Identify which cell holds the provided text, then report its [X, Y] central coordinate. 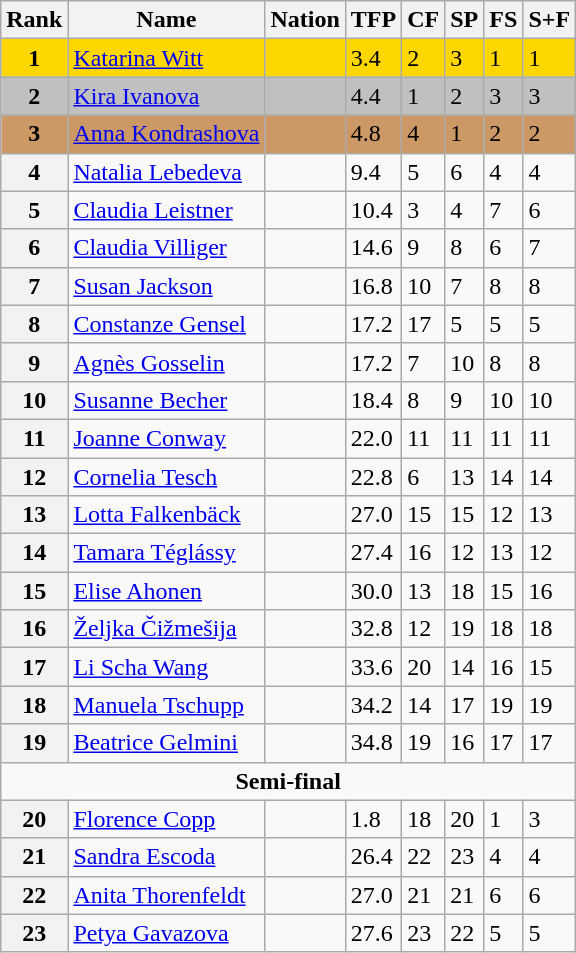
Nation [305, 20]
18.4 [373, 400]
Joanne Conway [166, 438]
34.2 [373, 705]
Name [166, 20]
1.8 [373, 819]
Susan Jackson [166, 286]
S+F [550, 20]
TFP [373, 20]
26.4 [373, 857]
Florence Copp [166, 819]
Beatrice Gelmini [166, 743]
Sandra Escoda [166, 857]
4.4 [373, 96]
Natalia Lebedeva [166, 172]
34.8 [373, 743]
CF [424, 20]
Agnès Gosselin [166, 362]
Tamara Téglássy [166, 553]
Rank [34, 20]
Claudia Villiger [166, 248]
32.8 [373, 629]
Lotta Falkenbäck [166, 515]
4.8 [373, 134]
Claudia Leistner [166, 210]
Anna Kondrashova [166, 134]
Li Scha Wang [166, 667]
FS [504, 20]
16.8 [373, 286]
30.0 [373, 591]
Anita Thorenfeldt [166, 895]
27.4 [373, 553]
3.4 [373, 58]
27.6 [373, 933]
Željka Čižmešija [166, 629]
Semi-final [288, 781]
Kira Ivanova [166, 96]
Petya Gavazova [166, 933]
33.6 [373, 667]
Elise Ahonen [166, 591]
22.8 [373, 477]
22.0 [373, 438]
Cornelia Tesch [166, 477]
Susanne Becher [166, 400]
10.4 [373, 210]
Constanze Gensel [166, 324]
9.4 [373, 172]
Manuela Tschupp [166, 705]
SP [464, 20]
Katarina Witt [166, 58]
14.6 [373, 248]
